Pinpoint the cell where the given text exists, returning its [X, Y] midpoint coordinate. 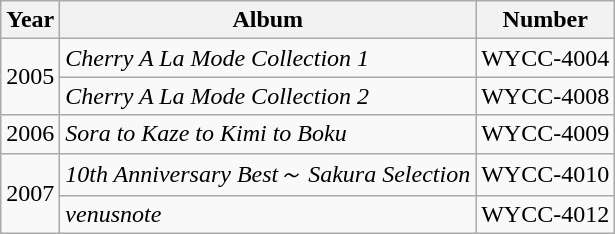
2005 [30, 77]
Cherry A La Mode Collection 2 [268, 96]
2006 [30, 134]
Year [30, 20]
WYCC-4009 [546, 134]
WYCC-4008 [546, 96]
10th Anniversary Best～ Sakura Selection [268, 174]
WYCC-4004 [546, 58]
Album [268, 20]
2007 [30, 194]
WYCC-4012 [546, 215]
Number [546, 20]
Cherry A La Mode Collection 1 [268, 58]
Sora to Kaze to Kimi to Boku [268, 134]
venusnote [268, 215]
WYCC-4010 [546, 174]
